Return (x, y) of the center of cell containing provided text 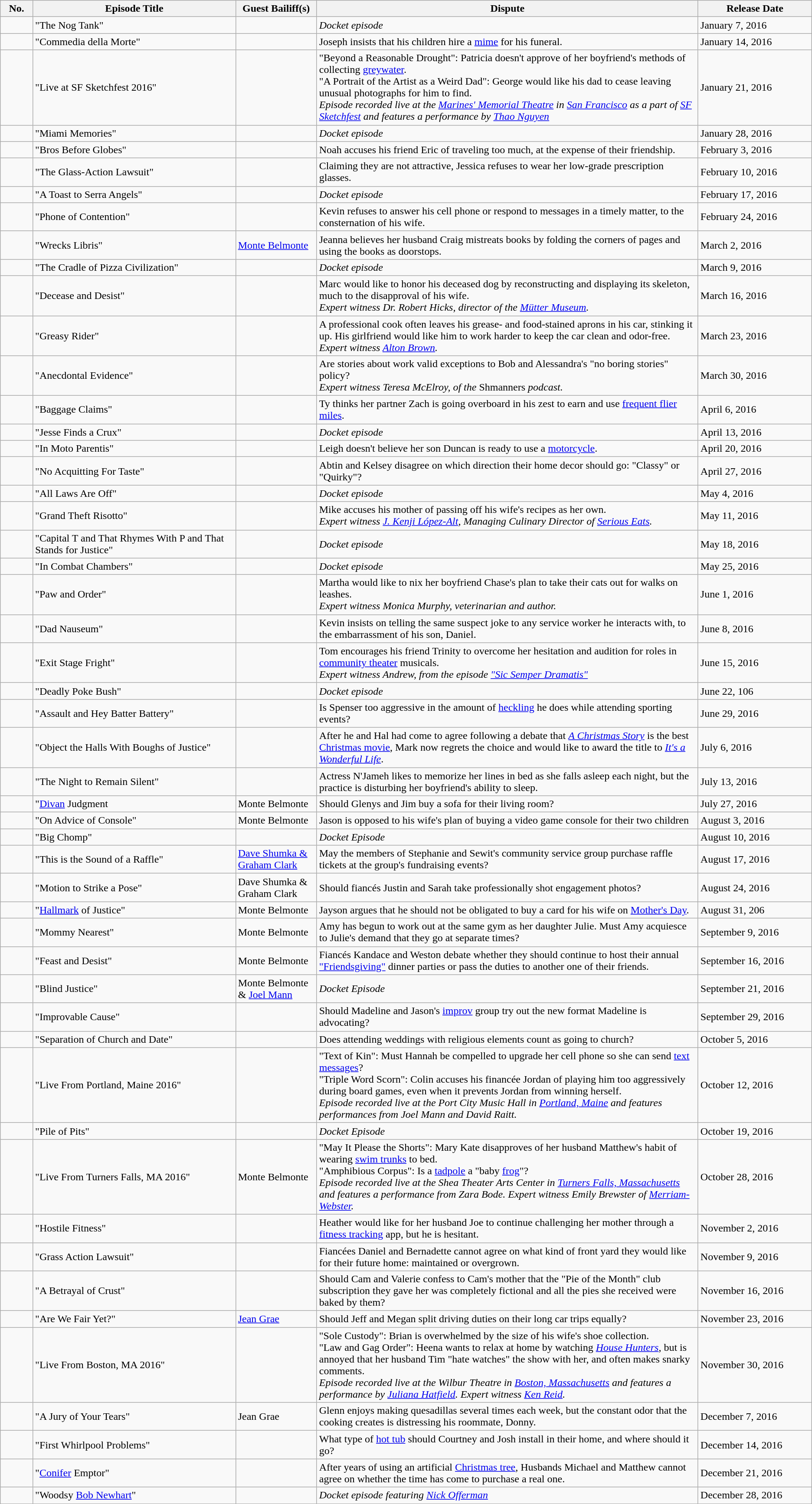
"A Jury of Your Tears" (134, 1416)
"Hostile Fitness" (134, 1228)
"Grass Action Lawsuit" (134, 1257)
"Phone of Contention" (134, 217)
April 27, 2016 (755, 471)
November 9, 2016 (755, 1257)
July 27, 2016 (755, 804)
May 18, 2016 (755, 544)
March 2, 2016 (755, 245)
"The Night to Remain Silent" (134, 781)
May 4, 2016 (755, 493)
"Pile of Pits" (134, 1131)
October 12, 2016 (755, 1085)
Kevin insists on telling the same suspect joke to any service worker he interacts with, to the embarrassment of his son, Daniel. (507, 628)
November 30, 2016 (755, 1365)
Jayson argues that he should not be obligated to buy a card for his wife on Mother's Day. (507, 910)
"A Toast to Serra Angels" (134, 194)
"First Whirlpool Problems" (134, 1445)
April 6, 2016 (755, 410)
Release Date (755, 9)
"Paw and Order" (134, 594)
Fiancées Daniel and Bernadette cannot agree on what kind of front yard they would like for their future home: maintained or overgrown. (507, 1257)
Jason is opposed to his wife's plan of buying a video game console for their two children (507, 821)
"Hallmark of Justice" (134, 910)
Guest Bailiff(s) (276, 9)
September 21, 2016 (755, 988)
Actress N'Jameh likes to memorize her lines in bed as she falls asleep each night, but the practice is disturbing her boyfriend's ability to sleep. (507, 781)
"Are We Fair Yet?" (134, 1319)
"The Cradle of Pizza Civilization" (134, 267)
"Blind Justice" (134, 988)
October 19, 2016 (755, 1131)
June 15, 2016 (755, 663)
Episode Title (134, 9)
"Dad Nauseum" (134, 628)
Jeanna believes her husband Craig mistreats books by folding the corners of pages and using the books as doorstops. (507, 245)
November 2, 2016 (755, 1228)
April 13, 2016 (755, 432)
Abtin and Kelsey disagree on which direction their home decor should go: "Classy" or "Quirky"? (507, 471)
May the members of Stephanie and Sewit's community service group purchase raffle tickets at the group's fundraising events? (507, 859)
June 1, 2016 (755, 594)
October 28, 2016 (755, 1177)
"Deadly Poke Bush" (134, 691)
No. (16, 9)
Does attending weddings with religious elements count as going to church? (507, 1039)
"Miami Memories" (134, 133)
What type of hot tub should Courtney and Josh install in their home, and where should it go? (507, 1445)
"Separation of Church and Date" (134, 1039)
Should fiancés Justin and Sarah take professionally shot engagement photos? (507, 888)
"Divan Judgment (134, 804)
December 7, 2016 (755, 1416)
"Improvable Cause" (134, 1017)
Amy has begun to work out at the same gym as her daughter Julie. Must Amy acquiesce to Julie's demand that they go at separate times? (507, 932)
June 8, 2016 (755, 628)
December 21, 2016 (755, 1473)
"Assault and Hey Batter Battery" (134, 713)
"Big Chomp" (134, 837)
Are stories about work valid exceptions to Bob and Alessandra's "no boring stories" policy?Expert witness Teresa McElroy, of the Shmanners podcast. (507, 376)
"Feast and Desist" (134, 961)
September 16, 2016 (755, 961)
July 13, 2016 (755, 781)
"Grand Theft Risotto" (134, 516)
"The Glass-Action Lawsuit" (134, 172)
"A Betrayal of Crust" (134, 1291)
Should Jeff and Megan split driving duties on their long car trips equally? (507, 1319)
August 3, 2016 (755, 821)
"Live From Portland, Maine 2016" (134, 1085)
"Decease and Desist" (134, 296)
February 24, 2016 (755, 217)
"Live From Boston, MA 2016" (134, 1365)
"Anecdontal Evidence" (134, 376)
Kevin refuses to answer his cell phone or respond to messages in a timely matter, to the consternation of his wife. (507, 217)
November 16, 2016 (755, 1291)
Joseph insists that his children hire a mime for his funeral. (507, 42)
"In Combat Chambers" (134, 566)
Noah accuses his friend Eric of traveling too much, at the expense of their friendship. (507, 150)
"Object the Halls With Boughs of Justice" (134, 747)
"No Acquitting For Taste" (134, 471)
"Greasy Rider" (134, 336)
"Exit Stage Fright" (134, 663)
Glenn enjoys making quesadillas several times each week, but the constant odor that the cooking creates is distressing his roommate, Donny. (507, 1416)
April 20, 2016 (755, 449)
August 17, 2016 (755, 859)
September 29, 2016 (755, 1017)
January 21, 2016 (755, 88)
August 24, 2016 (755, 888)
February 17, 2016 (755, 194)
January 7, 2016 (755, 25)
June 22, 106 (755, 691)
Leigh doesn't believe her son Duncan is ready to use a motorcycle. (507, 449)
"Live at SF Sketchfest 2016" (134, 88)
May 25, 2016 (755, 566)
"Wrecks Libris" (134, 245)
Dispute (507, 9)
"In Moto Parentis" (134, 449)
May 11, 2016 (755, 516)
September 9, 2016 (755, 932)
"Bros Before Globes" (134, 150)
January 14, 2016 (755, 42)
Mike accuses his mother of passing off his wife's recipes as her own.Expert witness J. Kenji López-Alt, Managing Culinary Director of Serious Eats. (507, 516)
"Baggage Claims" (134, 410)
March 16, 2016 (755, 296)
December 28, 2016 (755, 1495)
"On Advice of Console" (134, 821)
August 31, 206 (755, 910)
"Woodsy Bob Newhart" (134, 1495)
March 9, 2016 (755, 267)
"Capital T and That Rhymes With P and That Stands for Justice" (134, 544)
Should Madeline and Jason's improv group try out the new format Madeline is advocating? (507, 1017)
"Commedia della Morte" (134, 42)
Should Glenys and Jim buy a sofa for their living room? (507, 804)
March 30, 2016 (755, 376)
January 28, 2016 (755, 133)
Docket episode featuring Nick Offerman (507, 1495)
October 5, 2016 (755, 1039)
Claiming they are not attractive, Jessica refuses to wear her low-grade prescription glasses. (507, 172)
February 10, 2016 (755, 172)
Monte Belmonte & Joel Mann (276, 988)
February 3, 2016 (755, 150)
August 10, 2016 (755, 837)
Is Spenser too aggressive in the amount of heckling he does while attending sporting events? (507, 713)
November 23, 2016 (755, 1319)
June 29, 2016 (755, 713)
"Live From Turners Falls, MA 2016" (134, 1177)
March 23, 2016 (755, 336)
"The Nog Tank" (134, 25)
July 6, 2016 (755, 747)
Ty thinks her partner Zach is going overboard in his zest to earn and use frequent flier miles. (507, 410)
After years of using an artificial Christmas tree, Husbands Michael and Matthew cannot agree on whether the time has come to purchase a real one. (507, 1473)
"Mommy Nearest" (134, 932)
December 14, 2016 (755, 1445)
"Motion to Strike a Pose" (134, 888)
"Jesse Finds a Crux" (134, 432)
Heather would like for her husband Joe to continue challenging her mother through a fitness tracking app, but he is hesitant. (507, 1228)
"Conifer Emptor" (134, 1473)
"This is the Sound of a Raffle" (134, 859)
"All Laws Are Off" (134, 493)
